Identify which cell holds the provided text, then report its (X, Y) central coordinate. 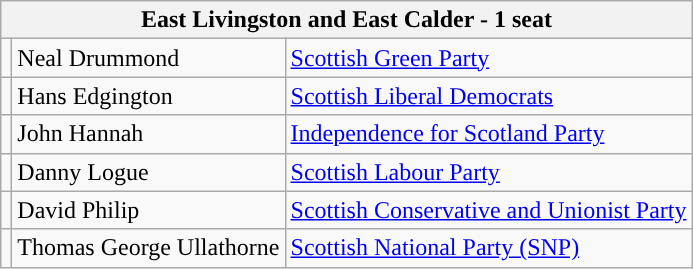
Neal Drummond (148, 58)
East Livingston and East Calder - 1 seat (346, 20)
Independence for Scotland Party (488, 134)
Thomas George Ullathorne (148, 248)
Scottish Green Party (488, 58)
Scottish Liberal Democrats (488, 96)
John Hannah (148, 134)
Scottish National Party (SNP) (488, 248)
David Philip (148, 210)
Danny Logue (148, 172)
Scottish Conservative and Unionist Party (488, 210)
Scottish Labour Party (488, 172)
Hans Edgington (148, 96)
